Scan for the cell matching the given text and deliver its (X, Y) coordinate at center. 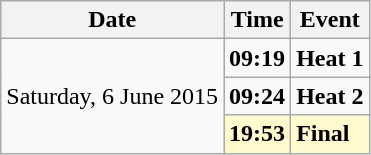
19:53 (258, 134)
09:24 (258, 96)
Time (258, 20)
Heat 1 (330, 58)
Saturday, 6 June 2015 (112, 96)
Date (112, 20)
Heat 2 (330, 96)
Final (330, 134)
09:19 (258, 58)
Event (330, 20)
